Locate the cell with the specified text and output its [X, Y] center coordinate. 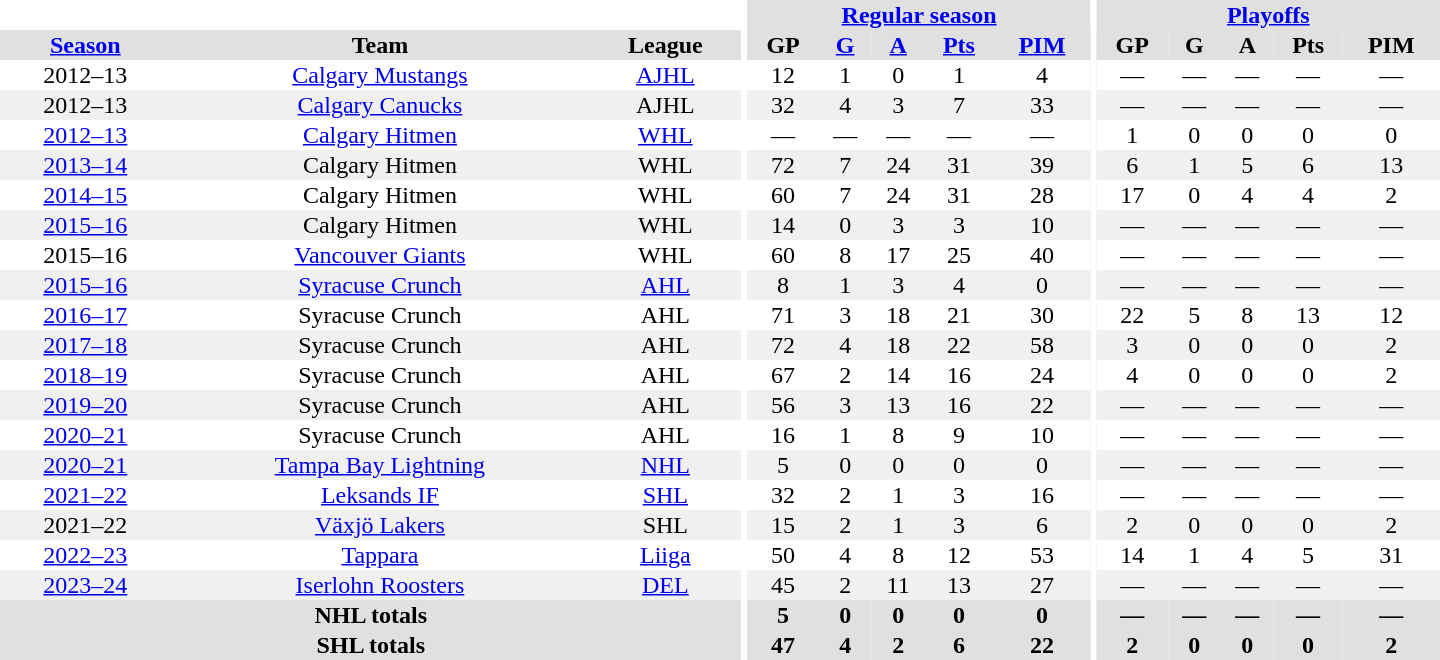
League [665, 45]
Tampa Bay Lightning [380, 465]
45 [782, 585]
27 [1042, 585]
67 [782, 375]
Liiga [665, 555]
50 [782, 555]
Växjö Lakers [380, 525]
Leksands IF [380, 495]
53 [1042, 555]
Regular season [918, 15]
Team [380, 45]
Season [86, 45]
Iserlohn Roosters [380, 585]
2016–17 [86, 315]
NHL [665, 465]
2013–14 [86, 165]
15 [782, 525]
SHL totals [371, 645]
NHL totals [371, 615]
56 [782, 405]
Vancouver Giants [380, 255]
30 [1042, 315]
58 [1042, 345]
47 [782, 645]
DEL [665, 585]
2019–20 [86, 405]
40 [1042, 255]
Calgary Canucks [380, 105]
2014–15 [86, 195]
21 [960, 315]
Playoffs [1268, 15]
33 [1042, 105]
2023–24 [86, 585]
28 [1042, 195]
Tappara [380, 555]
11 [898, 585]
2017–18 [86, 345]
2022–23 [86, 555]
39 [1042, 165]
Calgary Mustangs [380, 75]
25 [960, 255]
2018–19 [86, 375]
71 [782, 315]
9 [960, 435]
